Capture the cell that displays the provided text and extract its [x, y] central coordinate. 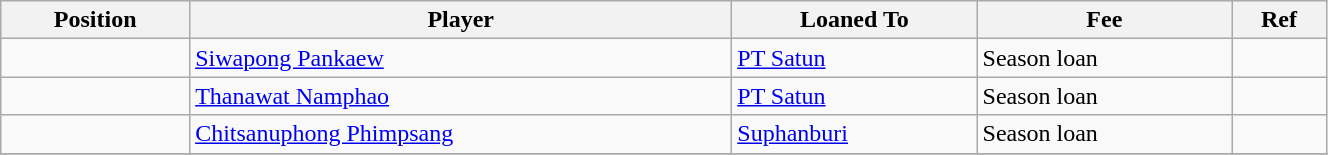
Loaned To [854, 20]
Suphanburi [854, 134]
Position [96, 20]
Siwapong Pankaew [461, 58]
Player [461, 20]
Fee [1104, 20]
Thanawat Namphao [461, 96]
Chitsanuphong Phimpsang [461, 134]
Ref [1280, 20]
